Scan for the cell matching the given text and deliver its (X, Y) coordinate at center. 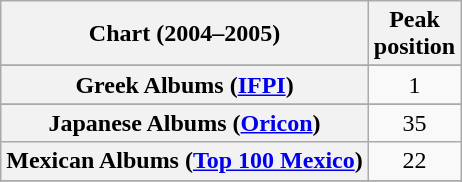
1 (414, 85)
35 (414, 123)
Greek Albums (IFPI) (185, 85)
22 (414, 161)
Peakposition (414, 34)
Japanese Albums (Oricon) (185, 123)
Chart (2004–2005) (185, 34)
Mexican Albums (Top 100 Mexico) (185, 161)
